For the text-containing cell, return its midpoint in (X, Y) coordinate format. 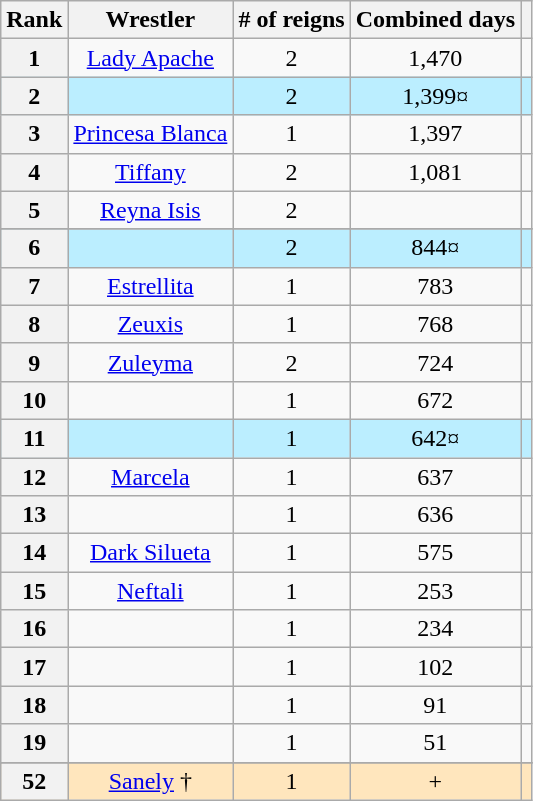
18 (34, 705)
844¤ (435, 248)
1,081 (435, 172)
Neftali (150, 591)
636 (435, 515)
1,399¤ (435, 96)
Rank (34, 20)
8 (34, 324)
672 (435, 400)
Princesa Blanca (150, 134)
19 (34, 743)
Reyna Isis (150, 210)
91 (435, 705)
Dark Silueta (150, 553)
5 (34, 210)
768 (435, 324)
642¤ (435, 438)
15 (34, 591)
12 (34, 477)
724 (435, 362)
253 (435, 591)
51 (435, 743)
1,470 (435, 58)
4 (34, 172)
# of reigns (292, 20)
6 (34, 248)
Sanely † (150, 781)
Tiffany (150, 172)
Wrestler (150, 20)
10 (34, 400)
637 (435, 477)
Zuleyma (150, 362)
Estrellita (150, 286)
+ (435, 781)
Combined days (435, 20)
7 (34, 286)
14 (34, 553)
102 (435, 667)
1,397 (435, 134)
Zeuxis (150, 324)
3 (34, 134)
17 (34, 667)
11 (34, 438)
52 (34, 781)
13 (34, 515)
Lady Apache (150, 58)
575 (435, 553)
234 (435, 629)
783 (435, 286)
16 (34, 629)
Marcela (150, 477)
9 (34, 362)
